Return (X, Y) of the center of cell containing provided text 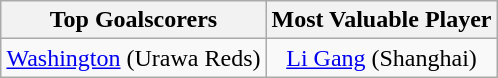
Top Goalscorers (134, 20)
Washington (Urawa Reds) (134, 58)
Most Valuable Player (382, 20)
Li Gang (Shanghai) (382, 58)
